Capture the cell that displays the provided text and extract its (x, y) central coordinate. 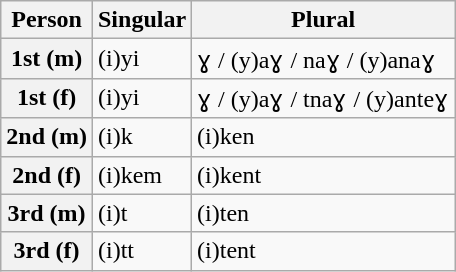
(i)tt (142, 251)
ɣ / (y)aɣ / tnaɣ / (y)anteɣ (324, 98)
Person (47, 20)
(i)t (142, 213)
(i)kem (142, 175)
(i)kent (324, 175)
2nd (m) (47, 137)
3rd (m) (47, 213)
2nd (f) (47, 175)
(i)ten (324, 213)
(i)k (142, 137)
(i)ken (324, 137)
Plural (324, 20)
1st (m) (47, 59)
Singular (142, 20)
(i)tent (324, 251)
3rd (f) (47, 251)
ɣ / (y)aɣ / naɣ / (y)anaɣ (324, 59)
1st (f) (47, 98)
